Extract the (X, Y) coordinate from the center of the cell holding the provided text.  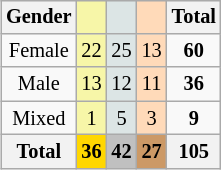
27 (152, 152)
1 (91, 118)
Female (38, 51)
60 (194, 51)
11 (152, 84)
Male (38, 84)
Gender (38, 17)
105 (194, 152)
Mixed (38, 118)
25 (122, 51)
12 (122, 84)
42 (122, 152)
3 (152, 118)
9 (194, 118)
22 (91, 51)
5 (122, 118)
